Find where the given text appears and provide that cell's center as (X, Y) coordinate. 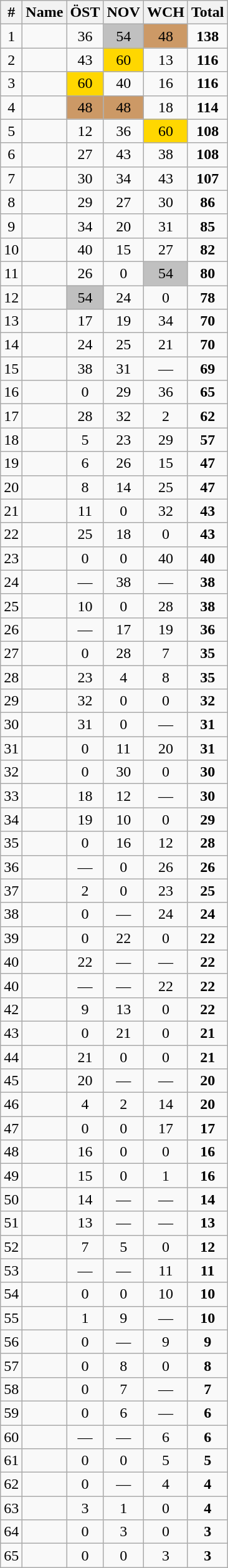
85 (207, 226)
58 (11, 1389)
138 (207, 36)
42 (11, 1009)
114 (207, 107)
# (11, 12)
52 (11, 1247)
Total (207, 12)
61 (11, 1461)
51 (11, 1223)
80 (207, 273)
55 (11, 1318)
69 (207, 369)
82 (207, 249)
44 (11, 1057)
37 (11, 891)
107 (207, 178)
49 (11, 1176)
86 (207, 202)
53 (11, 1270)
NOV (123, 12)
ÖST (85, 12)
59 (11, 1413)
WCH (166, 12)
Name (45, 12)
45 (11, 1081)
33 (11, 796)
78 (207, 298)
63 (11, 1508)
46 (11, 1105)
64 (11, 1532)
56 (11, 1342)
50 (11, 1199)
39 (11, 938)
